Find where the given text appears and provide that cell's center as (x, y) coordinate. 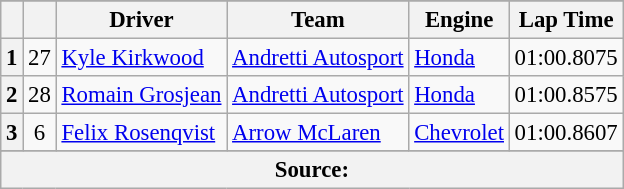
Romain Grosjean (142, 95)
01:00.8607 (566, 133)
Felix Rosenqvist (142, 133)
2 (12, 95)
Engine (459, 20)
28 (40, 95)
Kyle Kirkwood (142, 58)
6 (40, 133)
Driver (142, 20)
3 (12, 133)
01:00.8575 (566, 95)
Arrow McLaren (318, 133)
Chevrolet (459, 133)
1 (12, 58)
Source: (312, 170)
Team (318, 20)
01:00.8075 (566, 58)
27 (40, 58)
Lap Time (566, 20)
